Return the [x, y] coordinate for the center point of the cell that contains the specified text.  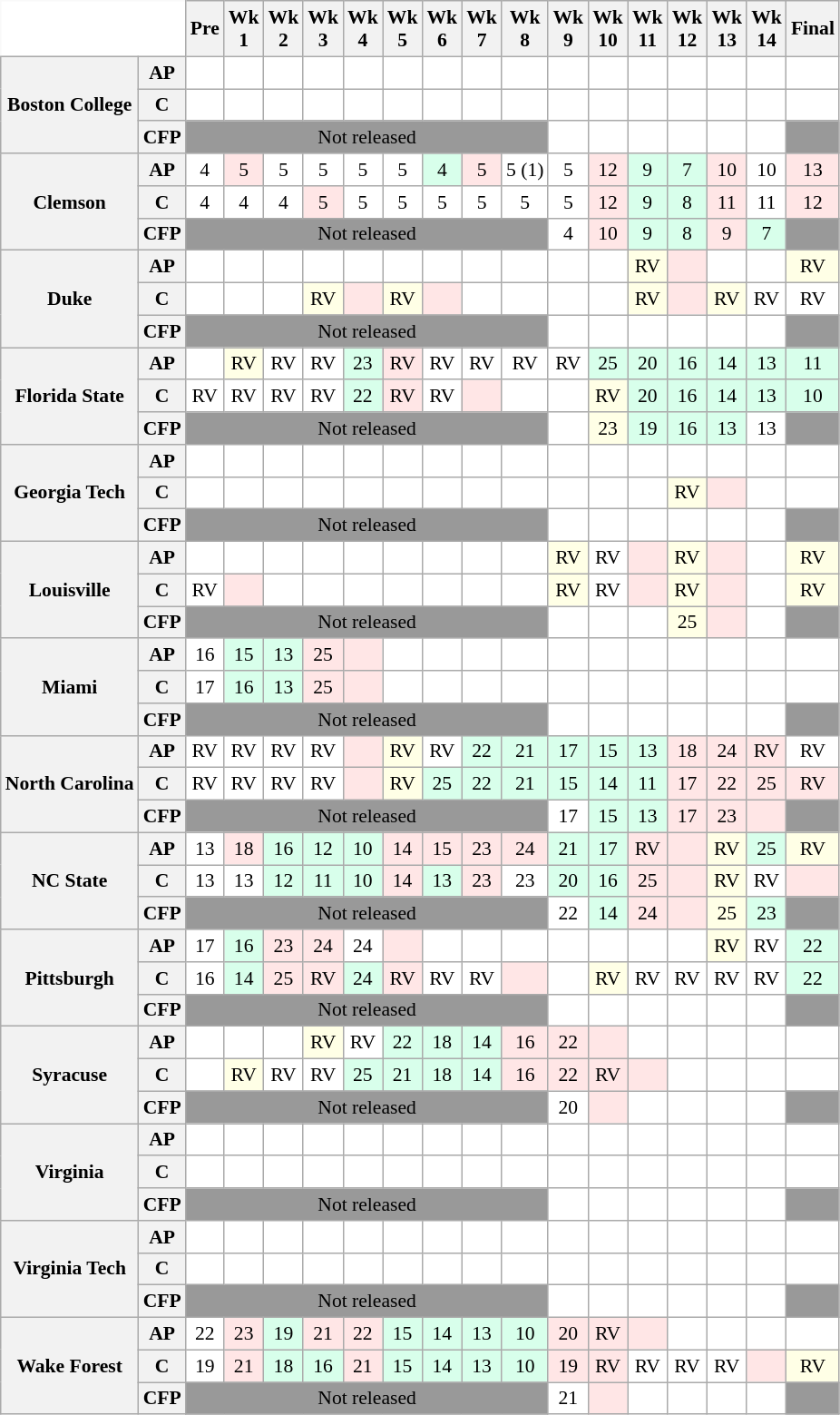
Wk5 [403, 29]
Florida State [70, 396]
Boston College [70, 105]
Virginia [70, 1173]
Georgia Tech [70, 494]
Wake Forest [70, 1367]
NC State [70, 880]
Syracuse [70, 1075]
Wk1 [244, 29]
Wk11 [648, 29]
5 (1) [524, 170]
Clemson [70, 201]
Wk9 [568, 29]
Wk3 [323, 29]
Wk8 [524, 29]
Wk7 [482, 29]
Wk14 [767, 29]
Final [813, 29]
North Carolina [70, 784]
Miami [70, 688]
Duke [70, 300]
Virginia Tech [70, 1269]
Wk13 [727, 29]
Wk12 [688, 29]
Louisville [70, 590]
Wk6 [442, 29]
Wk10 [608, 29]
Pittsburgh [70, 978]
Pre [205, 29]
Wk4 [363, 29]
Wk2 [284, 29]
